Identify which cell holds the provided text, then report its (x, y) central coordinate. 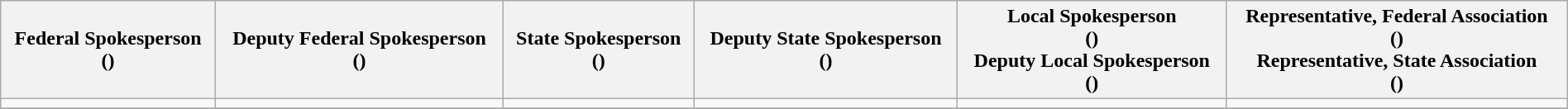
State Spokesperson() (599, 50)
Deputy Federal Spokesperson() (359, 50)
Federal Spokesperson() (108, 50)
Representative, Federal Association()Representative, State Association() (1398, 50)
Deputy State Spokesperson() (825, 50)
Local Spokesperson()Deputy Local Spokesperson() (1092, 50)
